Identify which cell holds the provided text, then report its (X, Y) central coordinate. 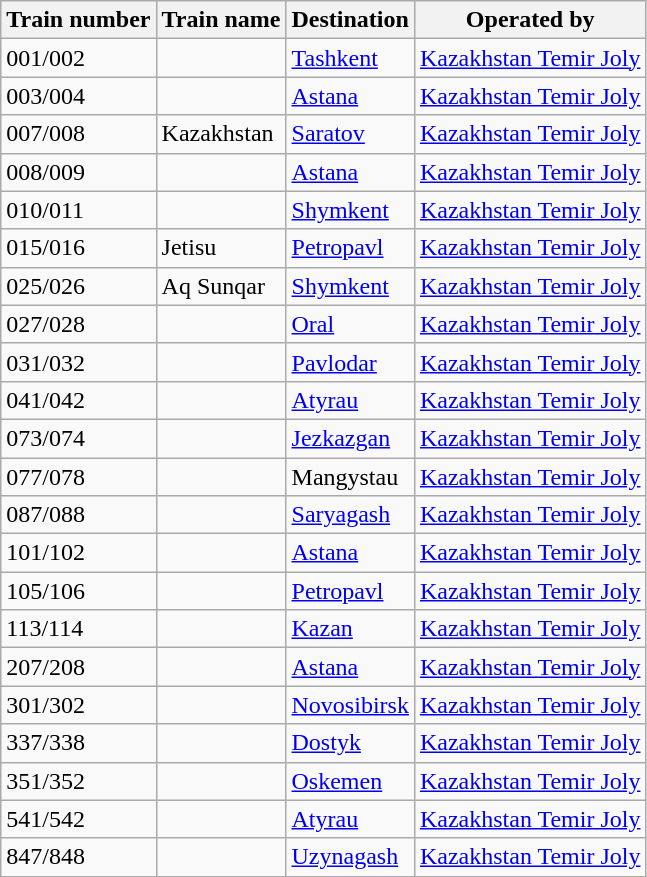
Destination (350, 20)
025/026 (78, 286)
015/016 (78, 248)
Dostyk (350, 743)
337/338 (78, 743)
101/102 (78, 553)
Kazakhstan (221, 134)
Tashkent (350, 58)
Jezkazgan (350, 438)
010/011 (78, 210)
301/302 (78, 705)
Aq Sunqar (221, 286)
073/074 (78, 438)
113/114 (78, 629)
001/002 (78, 58)
Train name (221, 20)
008/009 (78, 172)
847/848 (78, 857)
Mangystau (350, 477)
087/088 (78, 515)
Novosibirsk (350, 705)
Operated by (530, 20)
Oral (350, 324)
077/078 (78, 477)
003/004 (78, 96)
Oskemen (350, 781)
031/032 (78, 362)
027/028 (78, 324)
541/542 (78, 819)
351/352 (78, 781)
Jetisu (221, 248)
Train number (78, 20)
007/008 (78, 134)
105/106 (78, 591)
207/208 (78, 667)
Pavlodar (350, 362)
Kazan (350, 629)
041/042 (78, 400)
Uzynagash (350, 857)
Saryagash (350, 515)
Saratov (350, 134)
